Detect which cell encompasses the target text, then output its [x, y] center coordinate. 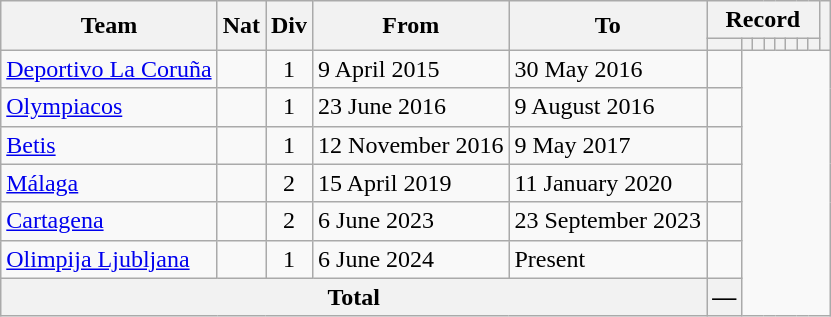
23 September 2023 [608, 221]
12 November 2016 [411, 145]
Present [608, 259]
Cartagena [109, 221]
6 June 2024 [411, 259]
From [411, 26]
Record [763, 20]
30 May 2016 [608, 69]
Deportivo La Coruña [109, 69]
Team [109, 26]
Total [354, 297]
6 June 2023 [411, 221]
Olympiacos [109, 107]
— [724, 297]
15 April 2019 [411, 183]
Div [290, 26]
Málaga [109, 183]
23 June 2016 [411, 107]
To [608, 26]
Nat [241, 26]
Olimpija Ljubljana [109, 259]
9 May 2017 [608, 145]
Betis [109, 145]
11 January 2020 [608, 183]
9 August 2016 [608, 107]
9 April 2015 [411, 69]
